Identify which cell holds the provided text, then report its [x, y] central coordinate. 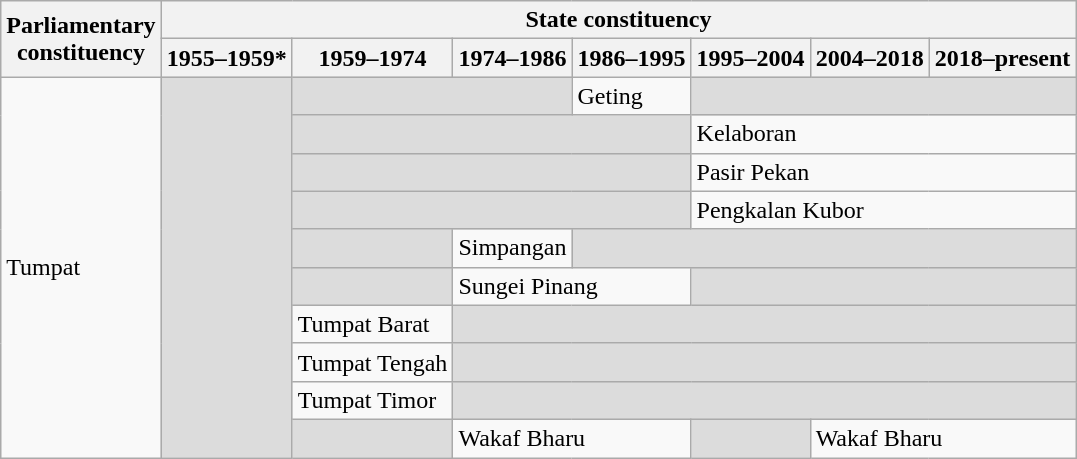
Tumpat Barat [372, 324]
Parliamentaryconstituency [81, 39]
1995–2004 [750, 58]
Tumpat Timor [372, 400]
1986–1995 [632, 58]
State constituency [618, 20]
2004–2018 [870, 58]
1959–1974 [372, 58]
1974–1986 [512, 58]
Simpangan [512, 248]
Geting [632, 96]
1955–1959* [226, 58]
Pengkalan Kubor [884, 210]
Tumpat Tengah [372, 362]
2018–present [1002, 58]
Pasir Pekan [884, 172]
Kelaboran [884, 134]
Tumpat [81, 268]
Sungei Pinang [572, 286]
